Detect which cell encompasses the target text, then output its [X, Y] center coordinate. 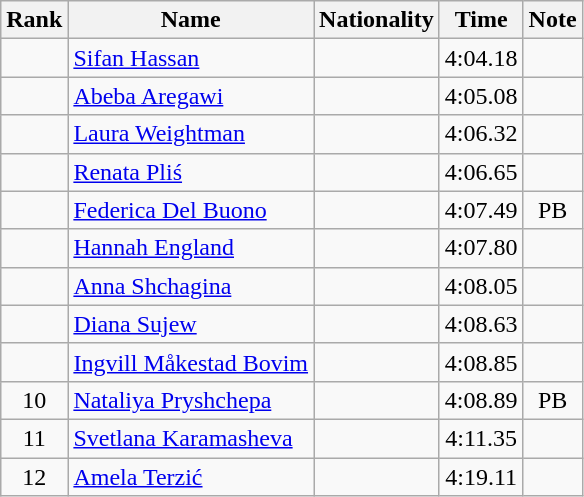
Abeba Aregawi [191, 96]
Nataliya Pryshchepa [191, 400]
4:06.32 [481, 134]
4:08.63 [481, 324]
Svetlana Karamasheva [191, 438]
Nationality [377, 20]
12 [34, 477]
Note [552, 20]
4:04.18 [481, 58]
Diana Sujew [191, 324]
Anna Shchagina [191, 286]
10 [34, 400]
4:08.89 [481, 400]
Amela Terzić [191, 477]
4:08.85 [481, 362]
Name [191, 20]
11 [34, 438]
4:08.05 [481, 286]
Laura Weightman [191, 134]
4:06.65 [481, 172]
Federica Del Buono [191, 210]
Time [481, 20]
Sifan Hassan [191, 58]
4:07.80 [481, 248]
Rank [34, 20]
4:05.08 [481, 96]
4:11.35 [481, 438]
Renata Pliś [191, 172]
Hannah England [191, 248]
4:07.49 [481, 210]
4:19.11 [481, 477]
Ingvill Måkestad Bovim [191, 362]
